Provide the (x, y) coordinate of the cell's center where the given text is located.  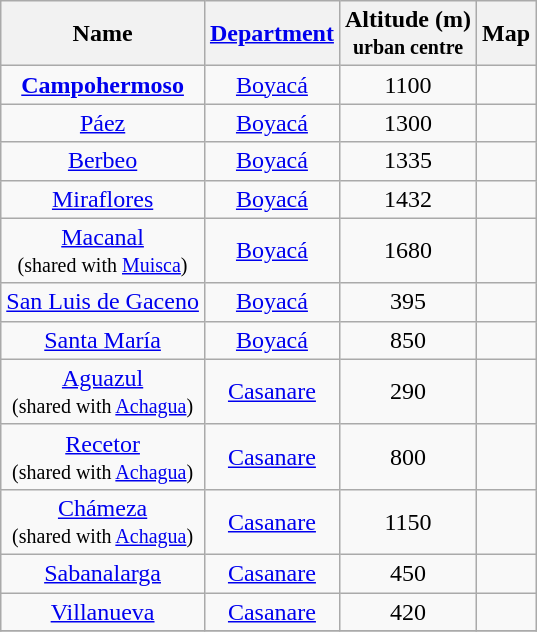
1300 (408, 123)
Recetor(shared with Achagua) (103, 456)
1100 (408, 85)
1432 (408, 199)
1680 (408, 250)
Villanueva (103, 611)
Miraflores (103, 199)
Sabanalarga (103, 573)
Map (506, 34)
Altitude (m)urban centre (408, 34)
Berbeo (103, 161)
San Luis de Gaceno (103, 302)
290 (408, 392)
800 (408, 456)
Campohermoso (103, 85)
Macanal(shared with Muisca) (103, 250)
395 (408, 302)
450 (408, 573)
Name (103, 34)
Department (272, 34)
1150 (408, 522)
Aguazul(shared with Achagua) (103, 392)
Santa María (103, 340)
850 (408, 340)
1335 (408, 161)
Chámeza(shared with Achagua) (103, 522)
Páez (103, 123)
420 (408, 611)
